Search for the cell housing the specified text and yield its (X, Y) center coordinate. 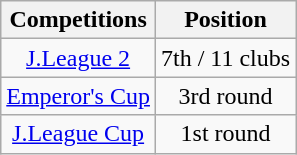
7th / 11 clubs (225, 58)
1st round (225, 134)
3rd round (225, 96)
Emperor's Cup (78, 96)
J.League 2 (78, 58)
J.League Cup (78, 134)
Competitions (78, 20)
Position (225, 20)
